Return (X, Y) of the center of cell containing provided text 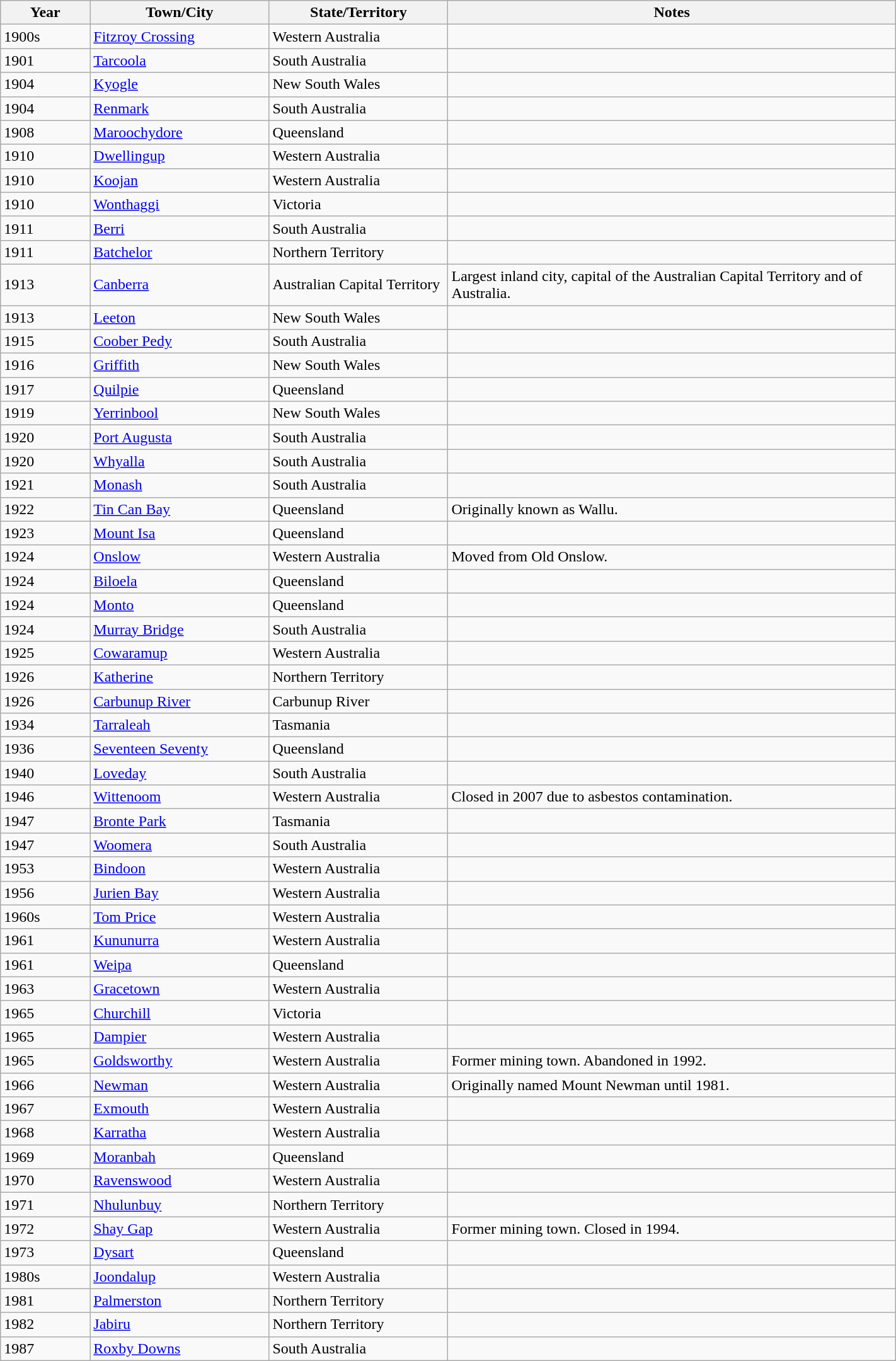
Jabiru (180, 1324)
Monash (180, 485)
1963 (45, 989)
Shay Gap (180, 1229)
Churchill (180, 1013)
Kyogle (180, 84)
1901 (45, 60)
Dwellingup (180, 156)
Exmouth (180, 1109)
Nhulunbuy (180, 1205)
1981 (45, 1301)
Batchelor (180, 252)
Murray Bridge (180, 629)
1971 (45, 1205)
Tom Price (180, 917)
Canberra (180, 285)
1973 (45, 1253)
1987 (45, 1348)
Koojan (180, 180)
Newman (180, 1084)
Whyalla (180, 461)
1915 (45, 342)
Loveday (180, 773)
1960s (45, 917)
1916 (45, 365)
Dampier (180, 1037)
Roxby Downs (180, 1348)
Tarcoola (180, 60)
Ravenswood (180, 1181)
State/Territory (359, 13)
Quilpie (180, 389)
Seventeen Seventy (180, 749)
Katherine (180, 677)
Gracetown (180, 989)
Port Augusta (180, 437)
Wittenoom (180, 797)
1934 (45, 725)
Bronte Park (180, 821)
1946 (45, 797)
Originally known as Wallu. (672, 509)
1969 (45, 1157)
Jurien Bay (180, 893)
1923 (45, 533)
Australian Capital Territory (359, 285)
Joondalup (180, 1277)
Bindoon (180, 869)
Tin Can Bay (180, 509)
Moranbah (180, 1157)
Fitzroy Crossing (180, 37)
1968 (45, 1133)
Wonthaggi (180, 204)
1936 (45, 749)
Cowaramup (180, 653)
1921 (45, 485)
Former mining town. Closed in 1994. (672, 1229)
Originally named Mount Newman until 1981. (672, 1084)
1922 (45, 509)
Monto (180, 605)
Berri (180, 228)
Dysart (180, 1253)
Griffith (180, 365)
1925 (45, 653)
Yerrinbool (180, 413)
Largest inland city, capital of the Australian Capital Territory and of Australia. (672, 285)
1919 (45, 413)
1917 (45, 389)
1982 (45, 1324)
Weipa (180, 965)
1956 (45, 893)
1953 (45, 869)
Maroochydore (180, 132)
Notes (672, 13)
1980s (45, 1277)
Palmerston (180, 1301)
Leeton (180, 317)
Renmark (180, 108)
Karratha (180, 1133)
Goldsworthy (180, 1060)
Closed in 2007 due to asbestos contamination. (672, 797)
Coober Pedy (180, 342)
1972 (45, 1229)
Moved from Old Onslow. (672, 557)
Tarraleah (180, 725)
Biloela (180, 581)
1967 (45, 1109)
Former mining town. Abandoned in 1992. (672, 1060)
1966 (45, 1084)
1900s (45, 37)
Year (45, 13)
Kununurra (180, 941)
Town/City (180, 13)
1970 (45, 1181)
Woomera (180, 845)
Onslow (180, 557)
Mount Isa (180, 533)
1908 (45, 132)
1940 (45, 773)
